From the cell containing the given text, extract its center point as [X, Y] coordinate. 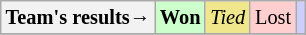
Tied [228, 17]
Team's results→ [78, 17]
Won [180, 17]
Lost [273, 17]
